Provide the (x, y) coordinate of the cell's center where the given text is located.  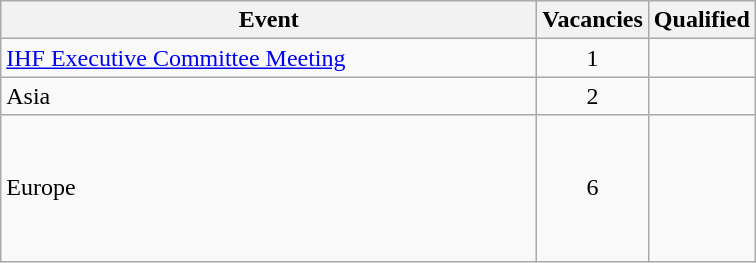
2 (593, 96)
Event (269, 20)
Asia (269, 96)
6 (593, 188)
IHF Executive Committee Meeting (269, 58)
Qualified (702, 20)
1 (593, 58)
Vacancies (593, 20)
Europe (269, 188)
